Identify which cell holds the provided text, then report its (X, Y) central coordinate. 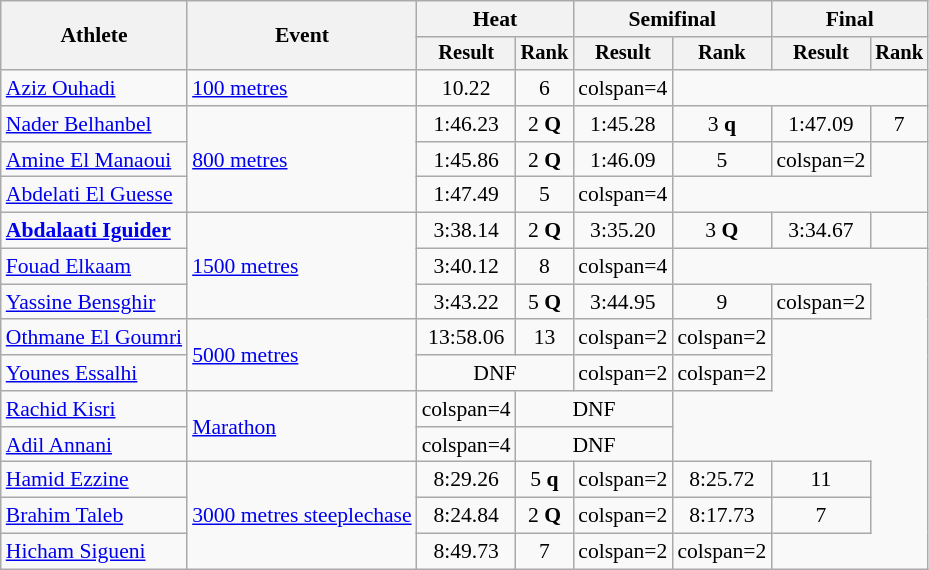
Semifinal (672, 19)
8:49.73 (466, 552)
Event (302, 36)
8:17.73 (722, 516)
Abdalaati Iguider (94, 231)
3:34.67 (820, 231)
Fouad Elkaam (94, 267)
8:24.84 (466, 516)
1500 metres (302, 266)
11 (820, 480)
Adil Annani (94, 445)
8 (545, 267)
Amine El Manaoui (94, 160)
Heat (496, 19)
Brahim Taleb (94, 516)
1:46.09 (622, 160)
Abdelati El Guesse (94, 195)
3000 metres steeplechase (302, 516)
Hicham Sigueni (94, 552)
Rachid Kisri (94, 409)
Yassine Bensghir (94, 302)
1:47.09 (820, 124)
6 (545, 88)
5000 metres (302, 356)
Athlete (94, 36)
13:58.06 (466, 338)
3 q (722, 124)
1:45.86 (466, 160)
3 Q (722, 231)
9 (722, 302)
1:47.49 (466, 195)
5 Q (545, 302)
Marathon (302, 426)
3:44.95 (622, 302)
1:45.28 (622, 124)
3:43.22 (466, 302)
Aziz Ouhadi (94, 88)
8:29.26 (466, 480)
Hamid Ezzine (94, 480)
3:38.14 (466, 231)
1:46.23 (466, 124)
Othmane El Goumri (94, 338)
Younes Essalhi (94, 373)
10.22 (466, 88)
Nader Belhanbel (94, 124)
100 metres (302, 88)
13 (545, 338)
Final (850, 19)
5 q (545, 480)
800 metres (302, 160)
8:25.72 (722, 480)
3:40.12 (466, 267)
3:35.20 (622, 231)
